Determine the (X, Y) coordinate at the center of the cell enclosing the given text.  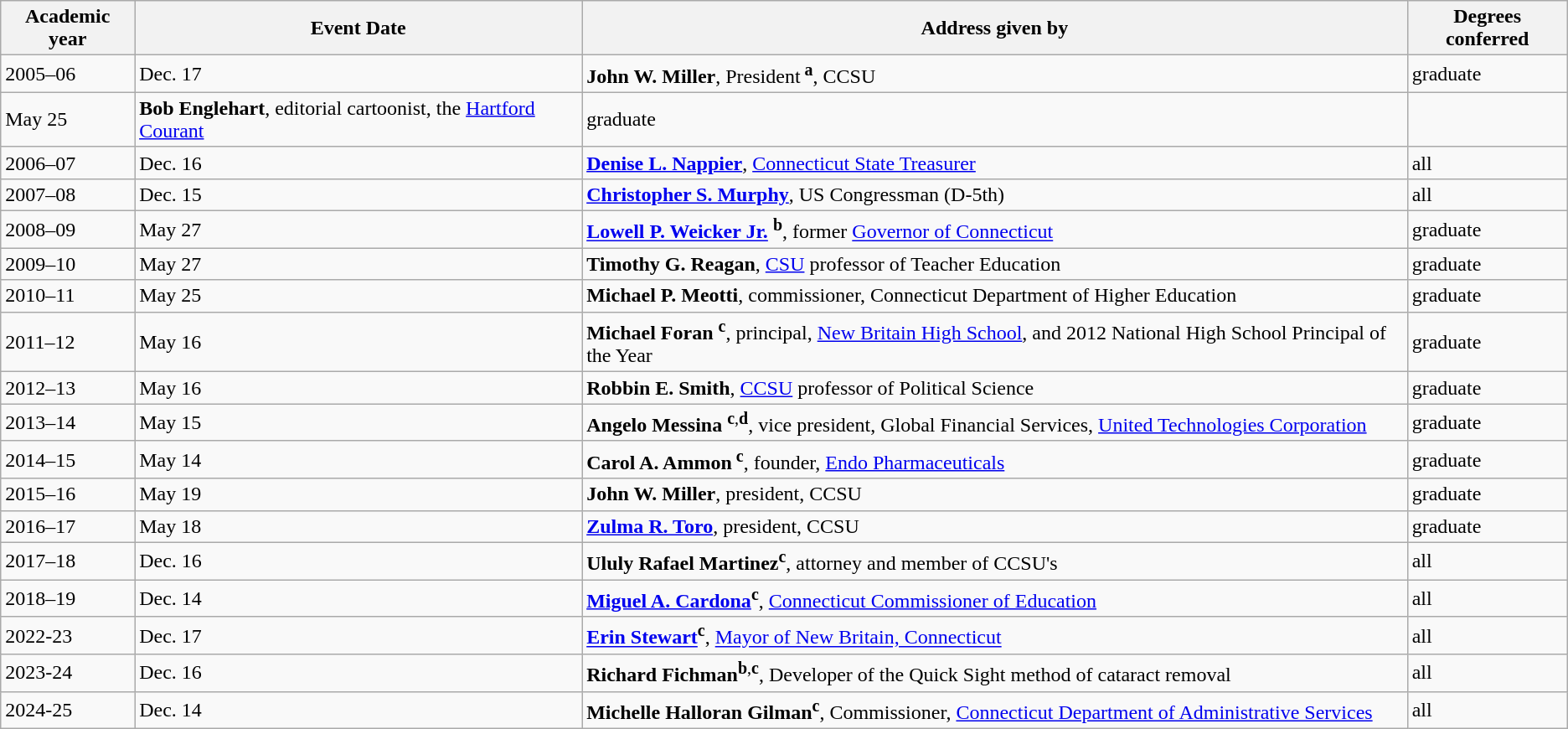
2007–08 (68, 194)
Lowell P. Weicker Jr. b, former Governor of Connecticut (995, 230)
2016–17 (68, 526)
Address given by (995, 28)
2023-24 (68, 674)
2022-23 (68, 635)
Timothy G. Reagan, CSU professor of Teacher Education (995, 264)
Michelle Halloran Gilmanc, Commissioner, Connecticut Department of Administrative Services (995, 711)
2014–15 (68, 459)
Ululy Rafael Martinezc, attorney and member of CCSU's (995, 561)
Dec. 15 (358, 194)
2013–14 (68, 422)
Michael Foran c, principal, New Britain High School, and 2012 National High School Principal of the Year (995, 342)
2012–13 (68, 388)
Event Date (358, 28)
2005–06 (68, 74)
Academic year (68, 28)
2018–19 (68, 598)
May 19 (358, 494)
2010–11 (68, 296)
Robbin E. Smith, CCSU professor of Political Science (995, 388)
John W. Miller, President a, CCSU (995, 74)
Zulma R. Toro, president, CCSU (995, 526)
Angelo Messina c,d, vice president, Global Financial Services, United Technologies Corporation (995, 422)
Miguel A. Cardonac, Connecticut Commissioner of Education (995, 598)
May 18 (358, 526)
Michael P. Meotti, commissioner, Connecticut Department of Higher Education (995, 296)
2015–16 (68, 494)
John W. Miller, president, CCSU (995, 494)
Erin Stewartc, Mayor of New Britain, Connecticut (995, 635)
2024-25 (68, 711)
Degrees conferred (1488, 28)
2008–09 (68, 230)
May 15 (358, 422)
Christopher S. Murphy, US Congressman (D-5th) (995, 194)
Denise L. Nappier, Connecticut State Treasurer (995, 163)
May 14 (358, 459)
Bob Englehart, editorial cartoonist, the Hartford Courant (358, 119)
Carol A. Ammon c, founder, Endo Pharmaceuticals (995, 459)
2017–18 (68, 561)
2006–07 (68, 163)
2011–12 (68, 342)
Richard Fichmanb,c, Developer of the Quick Sight method of cataract removal (995, 674)
2009–10 (68, 264)
